Locate the cell with the specified text and output its [X, Y] center coordinate. 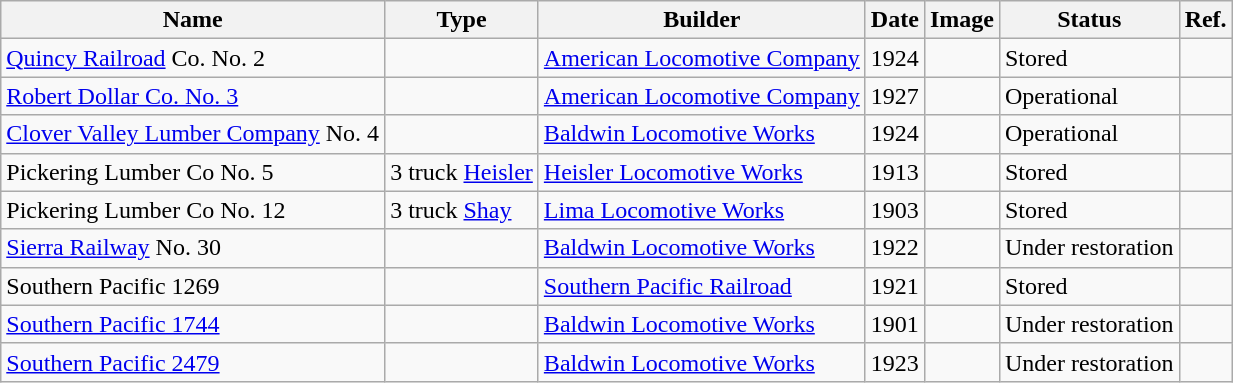
Builder [702, 20]
1927 [894, 96]
Clover Valley Lumber Company No. 4 [193, 134]
1901 [894, 324]
Type [462, 20]
Quincy Railroad Co. No. 2 [193, 58]
Southern Pacific 1744 [193, 324]
1913 [894, 172]
1923 [894, 362]
Image [962, 20]
1921 [894, 286]
1922 [894, 248]
Pickering Lumber Co No. 5 [193, 172]
Southern Pacific 2479 [193, 362]
Heisler Locomotive Works [702, 172]
Name [193, 20]
Pickering Lumber Co No. 12 [193, 210]
Status [1089, 20]
Ref. [1206, 20]
Southern Pacific 1269 [193, 286]
Sierra Railway No. 30 [193, 248]
Date [894, 20]
Robert Dollar Co. No. 3 [193, 96]
Lima Locomotive Works [702, 210]
Southern Pacific Railroad [702, 286]
3 truck Shay [462, 210]
3 truck Heisler [462, 172]
1903 [894, 210]
